Scan for the cell matching the given text and deliver its [X, Y] coordinate at center. 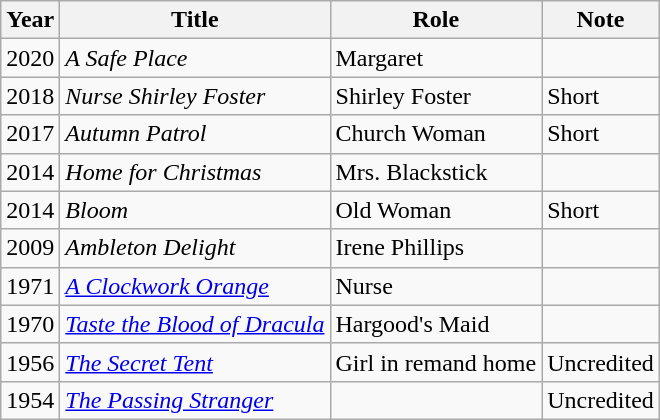
Nurse Shirley Foster [195, 96]
1971 [30, 286]
Taste the Blood of Dracula [195, 324]
Mrs. Blackstick [436, 172]
Girl in remand home [436, 362]
1970 [30, 324]
Bloom [195, 210]
Role [436, 20]
2017 [30, 134]
Year [30, 20]
1954 [30, 400]
Nurse [436, 286]
A Safe Place [195, 58]
2009 [30, 248]
2018 [30, 96]
Irene Phillips [436, 248]
1956 [30, 362]
Shirley Foster [436, 96]
2020 [30, 58]
The Passing Stranger [195, 400]
Margaret [436, 58]
Hargood's Maid [436, 324]
A Clockwork Orange [195, 286]
Old Woman [436, 210]
The Secret Tent [195, 362]
Home for Christmas [195, 172]
Ambleton Delight [195, 248]
Title [195, 20]
Church Woman [436, 134]
Note [601, 20]
Autumn Patrol [195, 134]
